Capture the cell that displays the provided text and extract its (x, y) central coordinate. 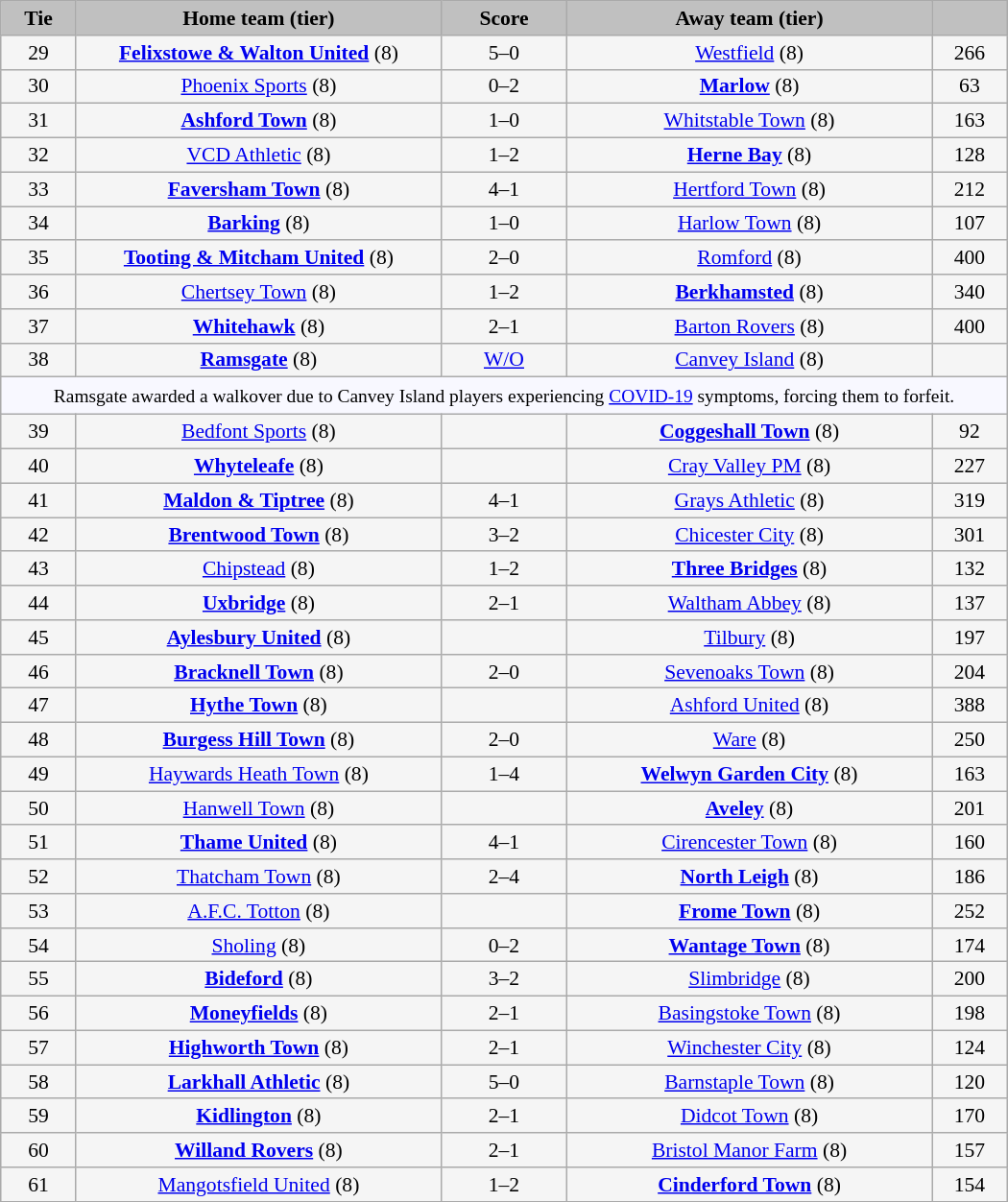
1–4 (503, 774)
Cray Valley PM (8) (750, 467)
Thatcham Town (8) (258, 877)
Larkhall Athletic (8) (258, 1082)
Hanwell Town (8) (258, 808)
Bristol Manor Farm (8) (750, 1150)
Thame United (8) (258, 843)
340 (970, 292)
Berkhamsted (8) (750, 292)
Didcot Town (8) (750, 1117)
Coggeshall Town (8) (750, 432)
Bracknell Town (8) (258, 672)
198 (970, 1014)
47 (38, 706)
39 (38, 432)
54 (38, 946)
42 (38, 535)
53 (38, 911)
Burgess Hill Town (8) (258, 740)
50 (38, 808)
Marlow (8) (750, 86)
31 (38, 121)
51 (38, 843)
Welwyn Garden City (8) (750, 774)
Away team (tier) (750, 18)
250 (970, 740)
40 (38, 467)
319 (970, 501)
30 (38, 86)
Maldon & Tiptree (8) (258, 501)
Score (503, 18)
157 (970, 1150)
Slimbridge (8) (750, 979)
49 (38, 774)
Whitehawk (8) (258, 326)
Frome Town (8) (750, 911)
Chicester City (8) (750, 535)
Chipstead (8) (258, 569)
58 (38, 1082)
186 (970, 877)
Brentwood Town (8) (258, 535)
Phoenix Sports (8) (258, 86)
61 (38, 1185)
212 (970, 189)
Haywards Heath Town (8) (258, 774)
43 (38, 569)
Ashford United (8) (750, 706)
63 (970, 86)
204 (970, 672)
38 (38, 360)
Chertsey Town (8) (258, 292)
Barnstaple Town (8) (750, 1082)
266 (970, 53)
120 (970, 1082)
A.F.C. Totton (8) (258, 911)
Grays Athletic (8) (750, 501)
Ramsgate awarded a walkover due to Canvey Island players experiencing COVID-19 symptoms, forcing them to forfeit. (504, 396)
Aveley (8) (750, 808)
154 (970, 1185)
Cinderford Town (8) (750, 1185)
227 (970, 467)
Highworth Town (8) (258, 1048)
Tilbury (8) (750, 637)
252 (970, 911)
Barton Rovers (8) (750, 326)
48 (38, 740)
137 (970, 603)
Canvey Island (8) (750, 360)
Aylesbury United (8) (258, 637)
Willand Rovers (8) (258, 1150)
46 (38, 672)
29 (38, 53)
33 (38, 189)
North Leigh (8) (750, 877)
Ramsgate (8) (258, 360)
128 (970, 156)
Tie (38, 18)
Whitstable Town (8) (750, 121)
Romford (8) (750, 258)
34 (38, 224)
36 (38, 292)
Faversham Town (8) (258, 189)
Mangotsfield United (8) (258, 1185)
124 (970, 1048)
55 (38, 979)
Wantage Town (8) (750, 946)
Waltham Abbey (8) (750, 603)
60 (38, 1150)
201 (970, 808)
170 (970, 1117)
160 (970, 843)
Cirencester Town (8) (750, 843)
Sevenoaks Town (8) (750, 672)
Winchester City (8) (750, 1048)
35 (38, 258)
57 (38, 1048)
Home team (tier) (258, 18)
Uxbridge (8) (258, 603)
Bideford (8) (258, 979)
Tooting & Mitcham United (8) (258, 258)
Kidlington (8) (258, 1117)
2–4 (503, 877)
197 (970, 637)
107 (970, 224)
Hythe Town (8) (258, 706)
Bedfont Sports (8) (258, 432)
45 (38, 637)
Harlow Town (8) (750, 224)
Ashford Town (8) (258, 121)
41 (38, 501)
Westfield (8) (750, 53)
174 (970, 946)
Sholing (8) (258, 946)
92 (970, 432)
44 (38, 603)
Basingstoke Town (8) (750, 1014)
200 (970, 979)
388 (970, 706)
Moneyfields (8) (258, 1014)
301 (970, 535)
56 (38, 1014)
Felixstowe & Walton United (8) (258, 53)
W/O (503, 360)
132 (970, 569)
VCD Athletic (8) (258, 156)
Whyteleafe (8) (258, 467)
Barking (8) (258, 224)
Herne Bay (8) (750, 156)
59 (38, 1117)
Three Bridges (8) (750, 569)
32 (38, 156)
52 (38, 877)
Ware (8) (750, 740)
Hertford Town (8) (750, 189)
37 (38, 326)
